Detect which cell encompasses the target text, then output its [x, y] center coordinate. 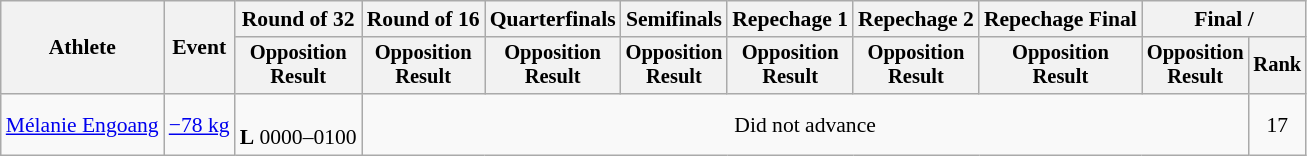
Round of 32 [298, 19]
Event [200, 48]
Athlete [82, 48]
Semifinals [674, 19]
Repechage Final [1060, 19]
Rank [1277, 66]
Mélanie Engoang [82, 124]
−78 kg [200, 124]
Round of 16 [424, 19]
Final / [1224, 19]
Repechage 1 [790, 19]
Quarterfinals [553, 19]
17 [1277, 124]
L 0000–0100 [298, 124]
Did not advance [806, 124]
Repechage 2 [916, 19]
